For the text-containing cell, return its midpoint in (X, Y) coordinate format. 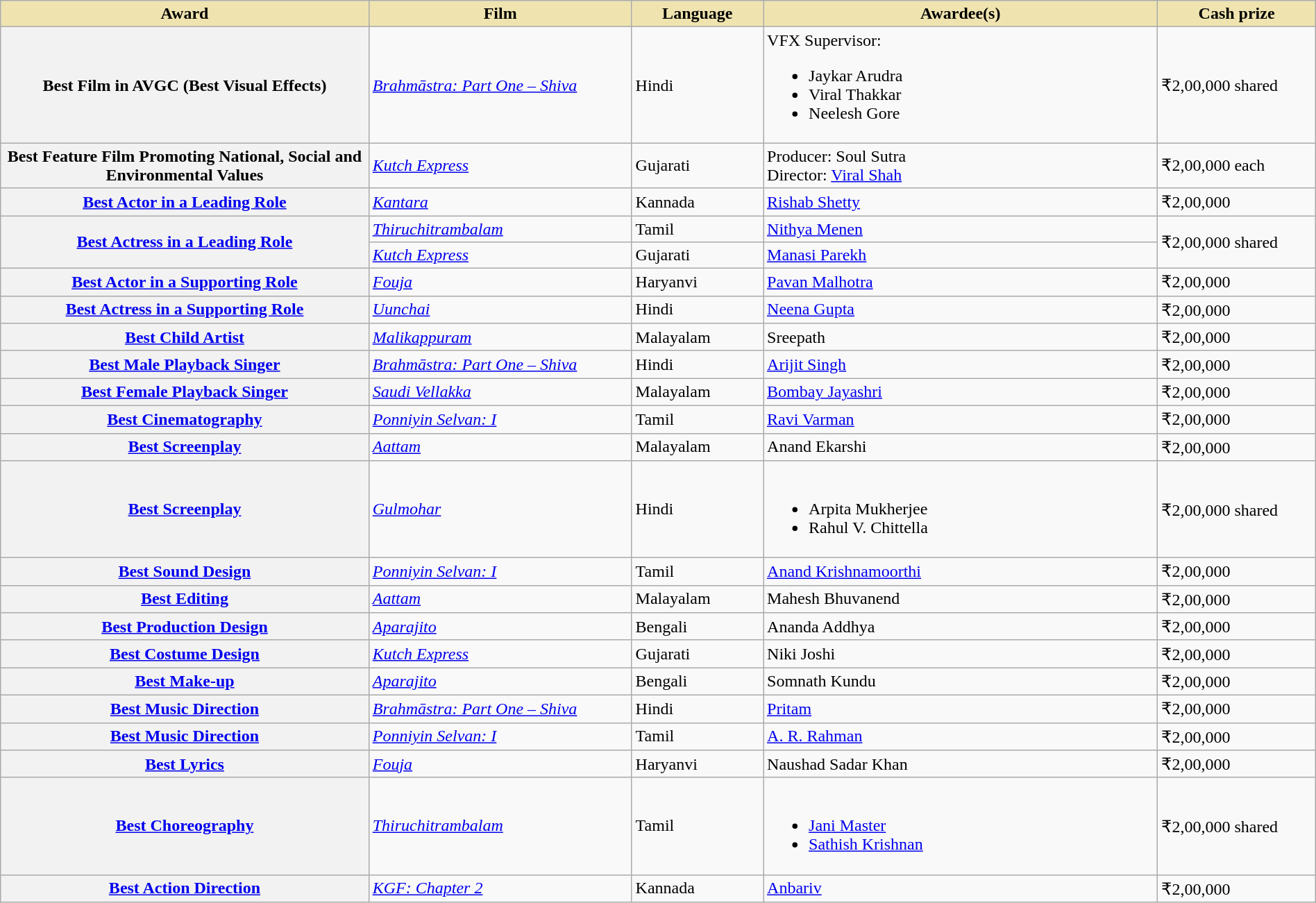
Arpita MukherjeeRahul V. Chittella (961, 509)
Nithya Menen (961, 228)
Somnath Kundu (961, 682)
KGF: Chapter 2 (500, 888)
Ananda Addhya (961, 627)
Best Film in AVGC (Best Visual Effects) (185, 85)
Awardee(s) (961, 14)
Best Actor in a Leading Role (185, 202)
Best Costume Design (185, 654)
Best Actress in a Leading Role (185, 242)
Best Choreography (185, 826)
Manasi Parekh (961, 255)
Saudi Vellakka (500, 392)
Anand Ekarshi (961, 447)
Malikappuram (500, 337)
Best Actor in a Supporting Role (185, 282)
Jani MasterSathish Krishnan (961, 826)
Gulmohar (500, 509)
Language (697, 14)
Pritam (961, 709)
Anand Krishnamoorthi (961, 572)
A. R. Rahman (961, 736)
Best Female Playback Singer (185, 392)
Award (185, 14)
₹2,00,000 each (1237, 165)
Arijit Singh (961, 364)
Anbariv (961, 888)
Best Editing (185, 599)
Producer: Soul SutraDirector: Viral Shah (961, 165)
Film (500, 14)
Best Make-up (185, 682)
Best Cinematography (185, 419)
Rishab Shetty (961, 202)
Best Lyrics (185, 764)
Sreepath (961, 337)
Niki Joshi (961, 654)
Best Actress in a Supporting Role (185, 310)
Mahesh Bhuvanend (961, 599)
VFX Supervisor:Jaykar ArudraViral ThakkarNeelesh Gore (961, 85)
Pavan Malhotra (961, 282)
Neena Gupta (961, 310)
Bombay Jayashri (961, 392)
Cash prize (1237, 14)
Best Child Artist (185, 337)
Best Feature Film Promoting National, Social and Environmental Values (185, 165)
Naushad Sadar Khan (961, 764)
Uunchai (500, 310)
Best Production Design (185, 627)
Best Sound Design (185, 572)
Kantara (500, 202)
Best Action Direction (185, 888)
Ravi Varman (961, 419)
Best Male Playback Singer (185, 364)
